Detect which cell encompasses the target text, then output its [x, y] center coordinate. 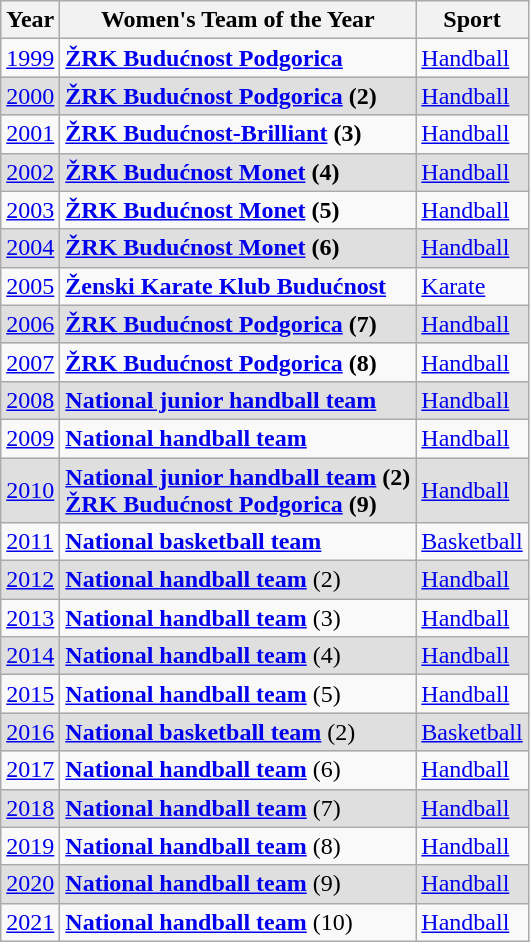
National handball team (8) [238, 846]
2015 [30, 694]
2020 [30, 884]
2007 [30, 362]
ŽRK Budućnost-Brilliant (3) [238, 134]
2013 [30, 618]
2006 [30, 324]
1999 [30, 58]
2003 [30, 210]
2017 [30, 770]
2011 [30, 542]
Sport [472, 20]
2019 [30, 846]
2018 [30, 808]
2002 [30, 172]
2000 [30, 96]
National handball team (2) [238, 580]
National handball team (9) [238, 884]
National handball team (6) [238, 770]
Year [30, 20]
National junior handball team [238, 400]
ŽRK Budućnost Podgorica (7) [238, 324]
ŽRK Budućnost Monet (4) [238, 172]
2014 [30, 656]
National handball team (10) [238, 922]
Women's Team of the Year [238, 20]
National handball team (4) [238, 656]
2009 [30, 438]
ŽRK Budućnost Podgorica (2) [238, 96]
National handball team (7) [238, 808]
National handball team (5) [238, 694]
National basketball team [238, 542]
ŽRK Budućnost Monet (5) [238, 210]
National basketball team (2) [238, 732]
2001 [30, 134]
National junior handball team (2) ŽRK Budućnost Podgorica (9) [238, 490]
2016 [30, 732]
2021 [30, 922]
2004 [30, 248]
2005 [30, 286]
ŽRK Budućnost Monet (6) [238, 248]
National handball team [238, 438]
Karate [472, 286]
ŽRK Budućnost Podgorica (8) [238, 362]
2008 [30, 400]
2010 [30, 490]
National handball team (3) [238, 618]
ŽRK Budućnost Podgorica [238, 58]
Ženski Karate Klub Budućnost [238, 286]
2012 [30, 580]
